Extract the [x, y] coordinate from the center of the cell holding the provided text.  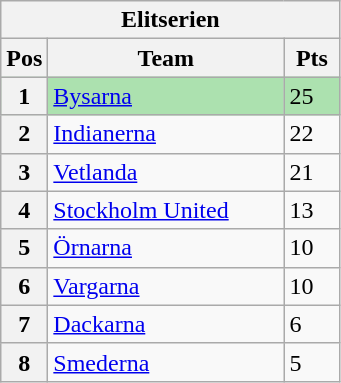
Bysarna [166, 96]
3 [24, 172]
4 [24, 210]
2 [24, 134]
13 [312, 210]
Dackarna [166, 324]
25 [312, 96]
Vetlanda [166, 172]
Stockholm United [166, 210]
Team [166, 58]
Örnarna [166, 248]
Vargarna [166, 286]
22 [312, 134]
1 [24, 96]
Indianerna [166, 134]
Smederna [166, 362]
21 [312, 172]
Pos [24, 58]
Elitserien [170, 20]
8 [24, 362]
Pts [312, 58]
7 [24, 324]
